Return the (x, y) coordinate for the center point of the cell that contains the specified text.  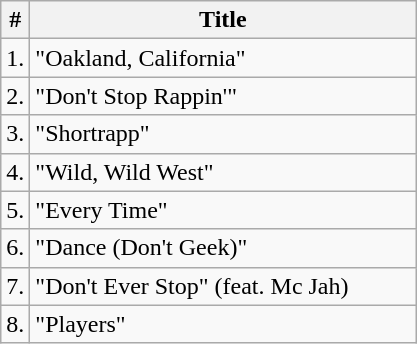
2. (16, 96)
"Oakland, California" (223, 58)
# (16, 20)
"Don't Stop Rappin'" (223, 96)
7. (16, 286)
8. (16, 324)
"Don't Ever Stop" (feat. Mc Jah) (223, 286)
"Wild, Wild West" (223, 172)
4. (16, 172)
"Every Time" (223, 210)
5. (16, 210)
6. (16, 248)
"Dance (Don't Geek)" (223, 248)
Title (223, 20)
3. (16, 134)
"Players" (223, 324)
1. (16, 58)
"Shortrapp" (223, 134)
